Search for the cell housing the specified text and yield its (X, Y) center coordinate. 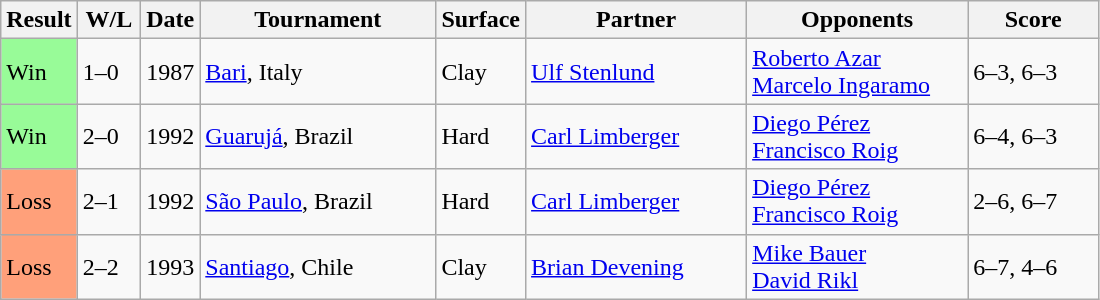
Brian Devening (636, 266)
Opponents (858, 20)
Santiago, Chile (318, 266)
Bari, Italy (318, 72)
6–4, 6–3 (1034, 136)
Score (1034, 20)
1987 (170, 72)
2–2 (109, 266)
2–1 (109, 202)
Date (170, 20)
Mike Bauer David Rikl (858, 266)
Tournament (318, 20)
1993 (170, 266)
W/L (109, 20)
Roberto Azar Marcelo Ingaramo (858, 72)
Surface (481, 20)
Guarujá, Brazil (318, 136)
6–7, 4–6 (1034, 266)
São Paulo, Brazil (318, 202)
Result (39, 20)
2–6, 6–7 (1034, 202)
2–0 (109, 136)
Ulf Stenlund (636, 72)
1–0 (109, 72)
6–3, 6–3 (1034, 72)
Partner (636, 20)
